Extract the (x, y) coordinate from the center of the cell holding the provided text.  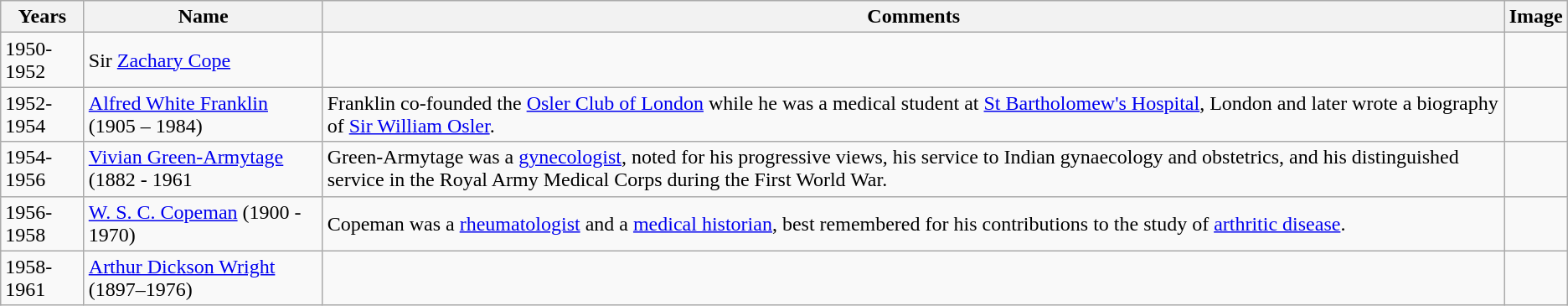
1954-1956 (43, 169)
Copeman was a rheumatologist and a medical historian, best remembered for his contributions to the study of arthritic disease. (913, 223)
1950-1952 (43, 60)
1958-1961 (43, 278)
W. S. C. Copeman (1900 - 1970) (203, 223)
Comments (913, 17)
Years (43, 17)
Vivian Green-Armytage (1882 - 1961 (203, 169)
Name (203, 17)
Arthur Dickson Wright (1897–1976) (203, 278)
Sir Zachary Cope (203, 60)
1956-1958 (43, 223)
1952-1954 (43, 114)
Image (1536, 17)
Alfred White Franklin (1905 – 1984) (203, 114)
